Return the [X, Y] coordinate for the center point of the cell that contains the specified text.  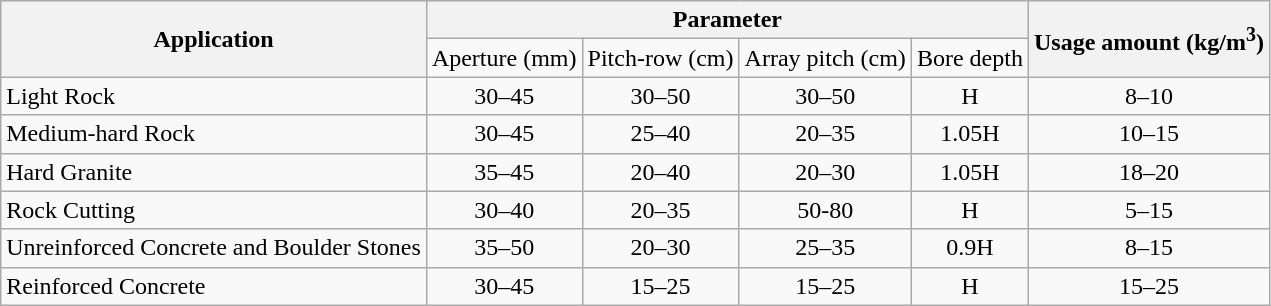
25–35 [825, 248]
35–45 [504, 172]
18–20 [1148, 172]
Pitch-row (cm) [660, 58]
Light Rock [214, 96]
Array pitch (cm) [825, 58]
35–50 [504, 248]
Aperture (mm) [504, 58]
30–40 [504, 210]
Unreinforced Concrete and Boulder Stones [214, 248]
Reinforced Concrete [214, 286]
8–15 [1148, 248]
0.9H [970, 248]
Bore depth [970, 58]
50-80 [825, 210]
25–40 [660, 134]
Hard Granite [214, 172]
Application [214, 39]
Rock Cutting [214, 210]
20–40 [660, 172]
Parameter [727, 20]
10–15 [1148, 134]
8–10 [1148, 96]
5–15 [1148, 210]
Usage amount (kg/m3) [1148, 39]
Medium-hard Rock [214, 134]
